Capture the cell that displays the provided text and extract its [X, Y] central coordinate. 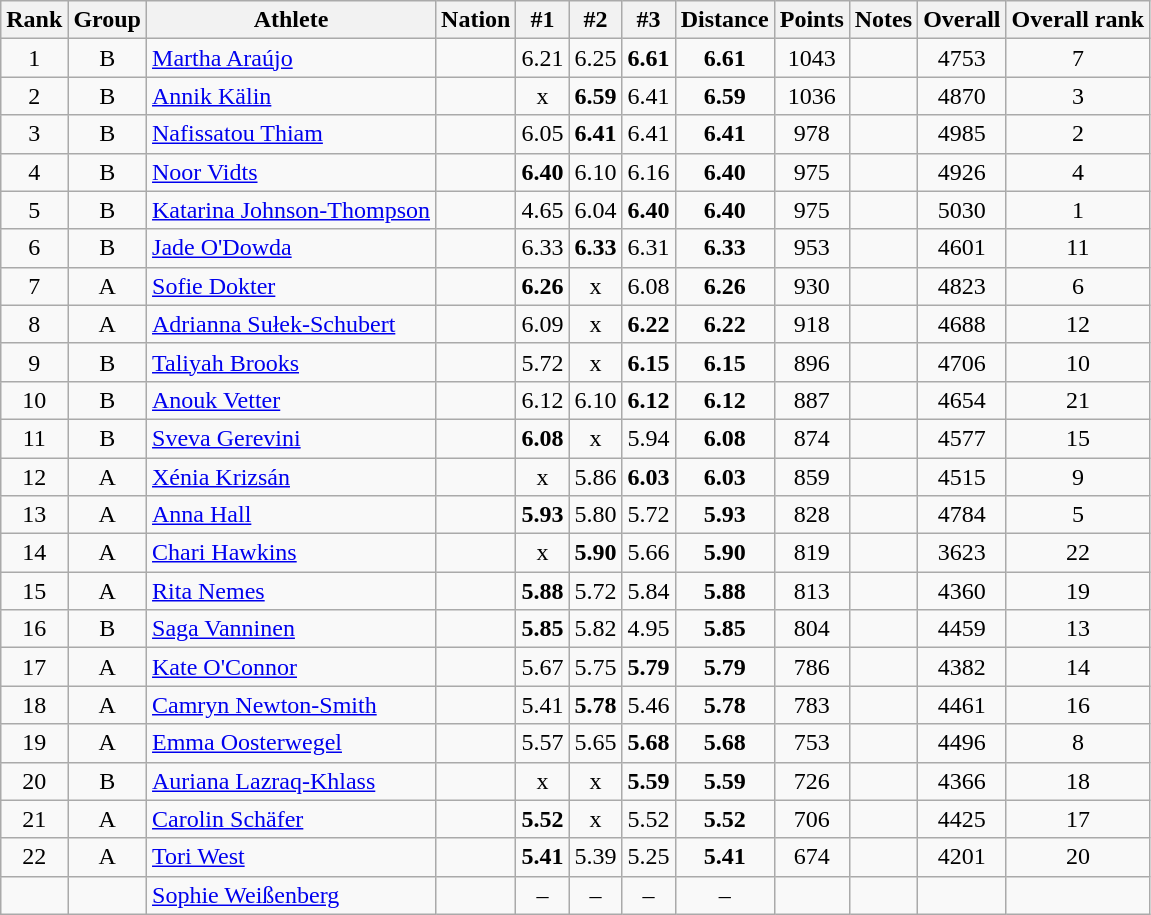
4926 [962, 172]
726 [812, 781]
Nation [476, 20]
Sofie Dokter [292, 286]
4459 [962, 629]
5.82 [596, 629]
4.95 [648, 629]
4201 [962, 857]
4577 [962, 438]
753 [812, 743]
Kate O'Connor [292, 667]
Sophie Weißenberg [292, 895]
Overall rank [1078, 20]
Anouk Vetter [292, 400]
859 [812, 477]
4496 [962, 743]
6.21 [542, 58]
5.80 [596, 515]
4366 [962, 781]
1036 [812, 96]
887 [812, 400]
Rita Nemes [292, 591]
3623 [962, 553]
Annik Kälin [292, 96]
#2 [596, 20]
Distance [724, 20]
1043 [812, 58]
Athlete [292, 20]
4706 [962, 362]
6.25 [596, 58]
874 [812, 438]
Overall [962, 20]
5.86 [596, 477]
930 [812, 286]
Xénia Krizsán [292, 477]
6.09 [542, 324]
5.67 [542, 667]
4823 [962, 286]
4784 [962, 515]
6.05 [542, 134]
5.46 [648, 705]
953 [812, 248]
Chari Hawkins [292, 553]
4461 [962, 705]
813 [812, 591]
4.65 [542, 210]
819 [812, 553]
674 [812, 857]
804 [812, 629]
Notes [883, 20]
783 [812, 705]
Tori West [292, 857]
706 [812, 819]
Sveva Gerevini [292, 438]
5.66 [648, 553]
4870 [962, 96]
5.75 [596, 667]
6.04 [596, 210]
4688 [962, 324]
#1 [542, 20]
786 [812, 667]
Emma Oosterwegel [292, 743]
5.39 [596, 857]
Katarina Johnson-Thompson [292, 210]
4425 [962, 819]
5.94 [648, 438]
Points [812, 20]
Anna Hall [292, 515]
5.84 [648, 591]
Taliyah Brooks [292, 362]
4601 [962, 248]
Martha Araújo [292, 58]
4985 [962, 134]
4515 [962, 477]
4382 [962, 667]
4753 [962, 58]
Rank [34, 20]
5.65 [596, 743]
918 [812, 324]
Group [108, 20]
5.25 [648, 857]
5.57 [542, 743]
896 [812, 362]
Auriana Lazraq-Khlass [292, 781]
6.31 [648, 248]
6.16 [648, 172]
Noor Vidts [292, 172]
5030 [962, 210]
Nafissatou Thiam [292, 134]
4360 [962, 591]
978 [812, 134]
828 [812, 515]
Jade O'Dowda [292, 248]
Saga Vanninen [292, 629]
Camryn Newton-Smith [292, 705]
Adrianna Sułek-Schubert [292, 324]
#3 [648, 20]
4654 [962, 400]
Carolin Schäfer [292, 819]
